Identify which cell holds the provided text, then report its (x, y) central coordinate. 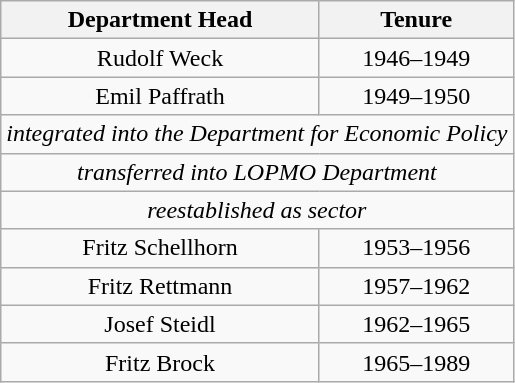
Emil Paffrath (160, 96)
Fritz Brock (160, 362)
Tenure (416, 20)
reestablished as sector (257, 210)
Fritz Schellhorn (160, 248)
1962–1965 (416, 324)
1949–1950 (416, 96)
1946–1949 (416, 58)
Josef Steidl (160, 324)
Department Head (160, 20)
integrated into the Department for Economic Policy (257, 134)
transferred into LOPMO Department (257, 172)
1953–1956 (416, 248)
1965–1989 (416, 362)
Rudolf Weck (160, 58)
1957–1962 (416, 286)
Fritz Rettmann (160, 286)
